Scan for the cell matching the given text and deliver its [x, y] coordinate at center. 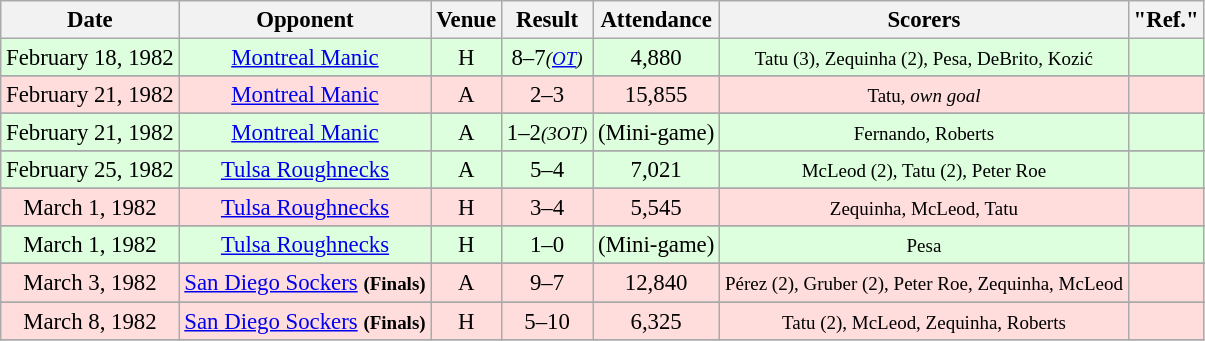
March 8, 1982 [90, 321]
March 3, 1982 [90, 283]
Result [546, 20]
"Ref." [1166, 20]
8–7(OT) [546, 58]
5,545 [656, 208]
2–3 [546, 95]
Zequinha, McLeod, Tatu [924, 208]
1–2(3OT) [546, 133]
5–10 [546, 321]
5–4 [546, 170]
February 18, 1982 [90, 58]
Tatu (2), McLeod, Zequinha, Roberts [924, 321]
3–4 [546, 208]
6,325 [656, 321]
Fernando, Roberts [924, 133]
4,880 [656, 58]
Opponent [305, 20]
Venue [466, 20]
1–0 [546, 245]
12,840 [656, 283]
7,021 [656, 170]
9–7 [546, 283]
McLeod (2), Tatu (2), Peter Roe [924, 170]
February 25, 1982 [90, 170]
Tatu (3), Zequinha (2), Pesa, DeBrito, Kozić [924, 58]
Scorers [924, 20]
Attendance [656, 20]
Date [90, 20]
Pérez (2), Gruber (2), Peter Roe, Zequinha, McLeod [924, 283]
Pesa [924, 245]
Tatu, own goal [924, 95]
15,855 [656, 95]
